For the text-containing cell, return its midpoint in (x, y) coordinate format. 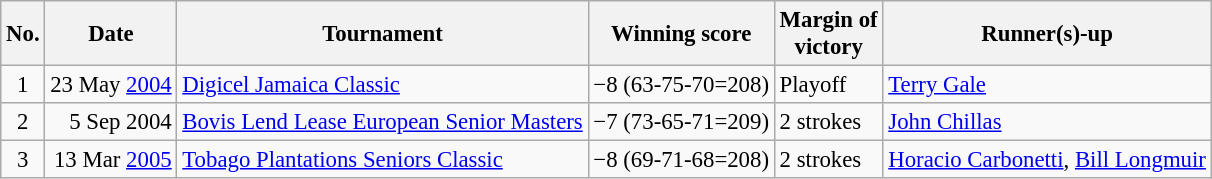
2 (23, 122)
−8 (63-75-70=208) (681, 85)
1 (23, 85)
23 May 2004 (111, 85)
−8 (69-71-68=208) (681, 160)
Margin ofvictory (828, 34)
Date (111, 34)
Bovis Lend Lease European Senior Masters (382, 122)
−7 (73-65-71=209) (681, 122)
Tournament (382, 34)
Runner(s)-up (1047, 34)
Tobago Plantations Seniors Classic (382, 160)
13 Mar 2005 (111, 160)
Digicel Jamaica Classic (382, 85)
No. (23, 34)
Terry Gale (1047, 85)
Playoff (828, 85)
5 Sep 2004 (111, 122)
Winning score (681, 34)
John Chillas (1047, 122)
Horacio Carbonetti, Bill Longmuir (1047, 160)
3 (23, 160)
